Detect which cell encompasses the target text, then output its (X, Y) center coordinate. 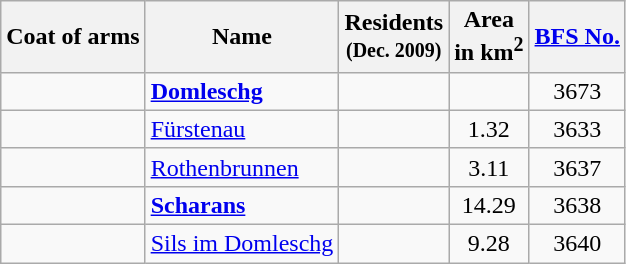
BFS No. (577, 37)
Rothenbrunnen (242, 167)
3633 (577, 129)
Scharans (242, 205)
Name (242, 37)
3637 (577, 167)
14.29 (489, 205)
3.11 (489, 167)
1.32 (489, 129)
Area in km2 (489, 37)
Residents(Dec. 2009) (394, 37)
Sils im Domleschg (242, 244)
Fürstenau (242, 129)
Domleschg (242, 91)
3640 (577, 244)
Coat of arms (73, 37)
9.28 (489, 244)
3673 (577, 91)
3638 (577, 205)
